Extract the [X, Y] coordinate from the center of the cell holding the provided text.  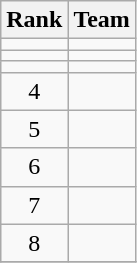
4 [34, 91]
8 [34, 243]
Rank [34, 20]
7 [34, 205]
Team [102, 20]
6 [34, 167]
5 [34, 129]
